Find where the given text appears and provide that cell's center as [x, y] coordinate. 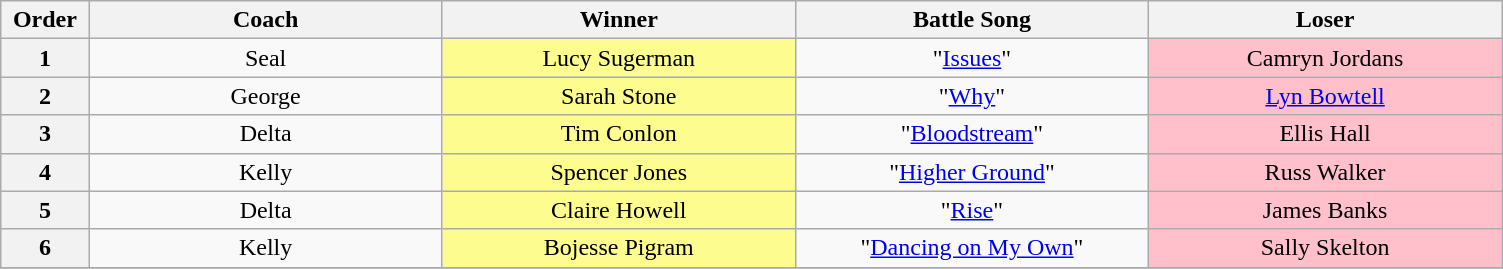
Ellis Hall [1326, 134]
Tim Conlon [618, 134]
"Bloodstream" [972, 134]
Order [45, 20]
Russ Walker [1326, 172]
"Why" [972, 96]
Bojesse Pigram [618, 248]
Lucy Sugerman [618, 58]
Claire Howell [618, 210]
Lyn Bowtell [1326, 96]
James Banks [1326, 210]
Coach [266, 20]
Battle Song [972, 20]
Winner [618, 20]
Loser [1326, 20]
5 [45, 210]
1 [45, 58]
"Rise" [972, 210]
Spencer Jones [618, 172]
2 [45, 96]
George [266, 96]
4 [45, 172]
Sarah Stone [618, 96]
6 [45, 248]
Seal [266, 58]
"Dancing on My Own" [972, 248]
"Higher Ground" [972, 172]
Camryn Jordans [1326, 58]
3 [45, 134]
Sally Skelton [1326, 248]
"Issues" [972, 58]
